Detect which cell encompasses the target text, then output its [X, Y] center coordinate. 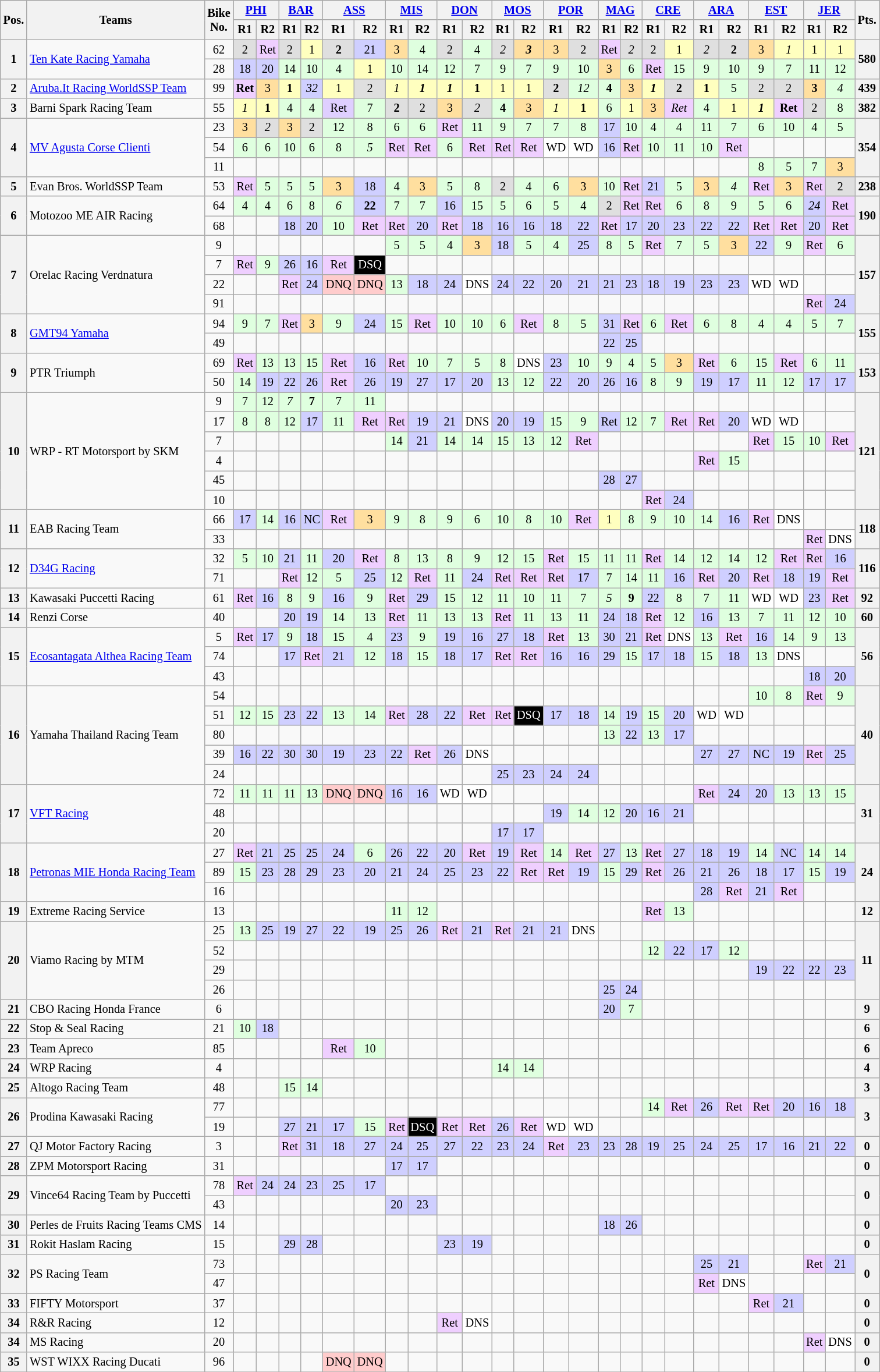
Pos. [14, 20]
49 [219, 343]
94 [219, 324]
Extreme Racing Service [115, 912]
Motozoo ME AIR Racing [115, 215]
MAG [620, 10]
Ecosantagata Althea Racing Team [115, 657]
Petronas MIE Honda Racing Team [115, 872]
CRE [668, 10]
92 [867, 598]
WRP - RT Motorsport by SKM [115, 451]
155 [867, 333]
45 [219, 480]
53 [219, 186]
118 [867, 529]
190 [867, 215]
96 [219, 1362]
78 [219, 1186]
MV Agusta Corse Clienti [115, 147]
153 [867, 373]
51 [219, 715]
64 [219, 206]
68 [219, 226]
Teams [115, 20]
Barni Spark Racing Team [115, 108]
382 [867, 108]
56 [867, 657]
73 [219, 1264]
Pts. [867, 20]
ARA [721, 10]
Prodina Kawasaki Racing [115, 1116]
238 [867, 186]
Ten Kate Racing Yamaha [115, 59]
CBO Racing Honda France [115, 1009]
69 [219, 363]
55 [219, 108]
DON [464, 10]
74 [219, 657]
ASS [354, 10]
Kawasaki Puccetti Racing [115, 598]
354 [867, 147]
50 [219, 382]
89 [219, 872]
D34G Racing [115, 568]
47 [219, 1284]
62 [219, 49]
580 [867, 59]
Stop & Seal Racing [115, 1029]
FIFTY Motorsport [115, 1303]
PS Racing Team [115, 1274]
Evan Bros. WorldSSP Team [115, 186]
MS Racing [115, 1342]
PHI [256, 10]
WST WIXX Racing Ducati [115, 1362]
91 [219, 304]
77 [219, 1107]
439 [867, 88]
Aruba.It Racing WorldSSP Team [115, 88]
39 [219, 754]
Team Apreco [115, 1048]
Orelac Racing Verdnatura [115, 275]
Renzi Corse [115, 618]
Rokit Haslam Racing [115, 1245]
POR [571, 10]
60 [867, 618]
85 [219, 1048]
VFT Racing [115, 814]
80 [219, 735]
Altogo Racing Team [115, 1087]
Yamaha Thailand Racing Team [115, 735]
35 [14, 1362]
WRP Racing [115, 1068]
99 [219, 88]
157 [867, 275]
Perles de Fruits Racing Teams CMS [115, 1225]
66 [219, 519]
MIS [411, 10]
121 [867, 451]
52 [219, 951]
JER [829, 10]
116 [867, 568]
QJ Motor Factory Racing [115, 1146]
71 [219, 578]
EAB Racing Team [115, 529]
EST [776, 10]
BikeNo. [219, 20]
PTR Triumph [115, 373]
R&R Racing [115, 1323]
MOS [517, 10]
ZPM Motorsport Racing [115, 1166]
BAR [301, 10]
72 [219, 794]
37 [219, 1303]
GMT94 Yamaha [115, 333]
Vince64 Racing Team by Puccetti [115, 1196]
61 [219, 598]
Viamo Racing by MTM [115, 960]
